Identify which cell holds the provided text, then report its [X, Y] central coordinate. 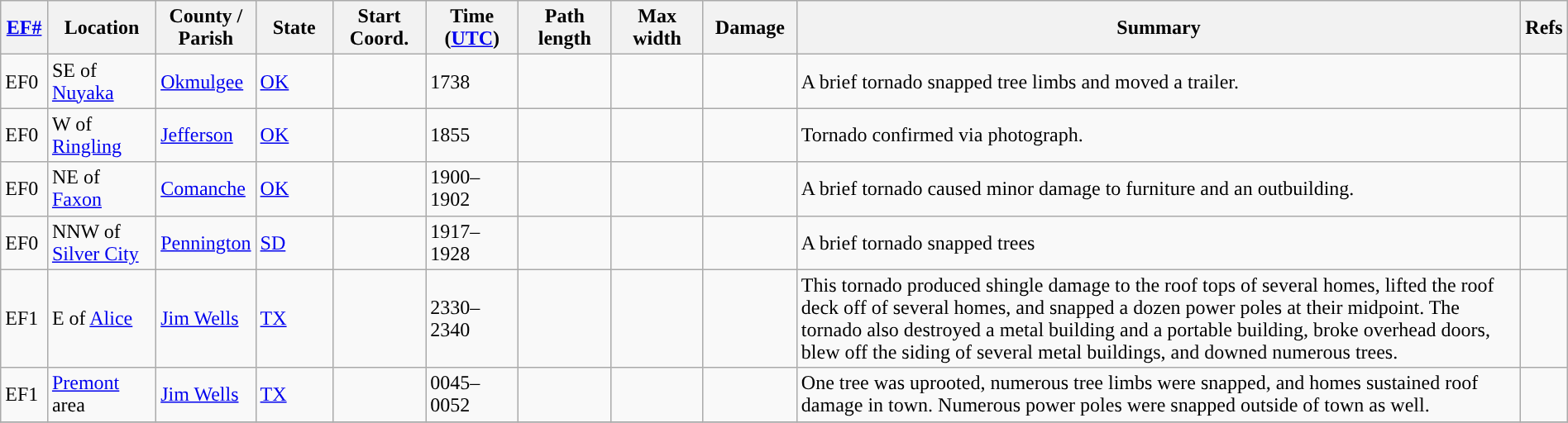
County / Parish [206, 28]
Summary [1158, 28]
Comanche [206, 188]
Max width [657, 28]
1917–1928 [472, 243]
1900–1902 [472, 188]
E of Alice [101, 319]
Start Coord. [379, 28]
Pennington [206, 243]
NE of Faxon [101, 188]
Damage [749, 28]
0045–0052 [472, 395]
NNW of Silver City [101, 243]
Location [101, 28]
A brief tornado snapped tree limbs and moved a trailer. [1158, 81]
2330–2340 [472, 319]
EF# [25, 28]
Time (UTC) [472, 28]
Path length [565, 28]
Jefferson [206, 135]
1855 [472, 135]
W of Ringling [101, 135]
State [294, 28]
A brief tornado snapped trees [1158, 243]
Premont area [101, 395]
SD [294, 243]
SE of Nuyaka [101, 81]
1738 [472, 81]
Refs [1545, 28]
Tornado confirmed via photograph. [1158, 135]
A brief tornado caused minor damage to furniture and an outbuilding. [1158, 188]
Okmulgee [206, 81]
